Search for the cell housing the specified text and yield its [x, y] center coordinate. 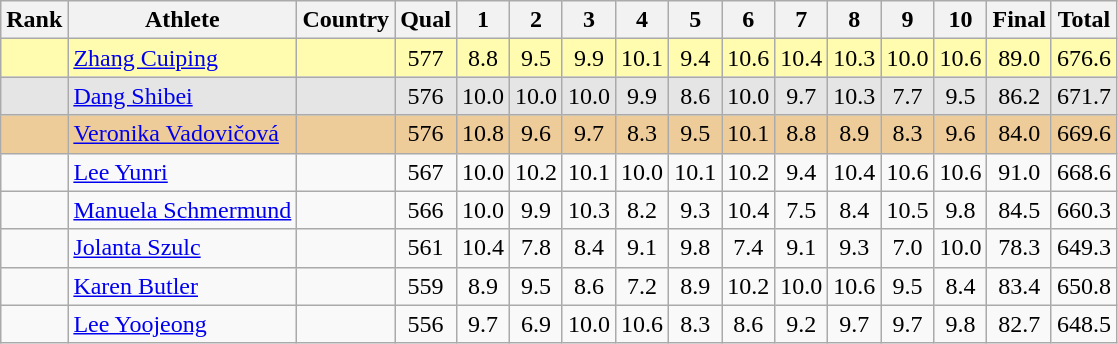
668.6 [1084, 172]
Veronika Vadovičová [182, 134]
Lee Yunri [182, 172]
7.2 [642, 286]
Rank [34, 20]
577 [426, 58]
Total [1084, 20]
82.7 [1019, 324]
669.6 [1084, 134]
650.8 [1084, 286]
89.0 [1019, 58]
7.8 [536, 248]
Lee Yoojeong [182, 324]
10 [960, 20]
6.9 [536, 324]
5 [696, 20]
8 [854, 20]
7.4 [748, 248]
Karen Butler [182, 286]
676.6 [1084, 58]
566 [426, 210]
84.0 [1019, 134]
7 [802, 20]
559 [426, 286]
Manuela Schmermund [182, 210]
Zhang Cuiping [182, 58]
6 [748, 20]
9 [908, 20]
83.4 [1019, 286]
84.5 [1019, 210]
671.7 [1084, 96]
3 [588, 20]
Final [1019, 20]
8.2 [642, 210]
7.5 [802, 210]
7.7 [908, 96]
9.2 [802, 324]
Dang Shibei [182, 96]
Qual [426, 20]
567 [426, 172]
Athlete [182, 20]
648.5 [1084, 324]
649.3 [1084, 248]
91.0 [1019, 172]
660.3 [1084, 210]
7.0 [908, 248]
1 [482, 20]
Jolanta Szulc [182, 248]
Country [346, 20]
556 [426, 324]
561 [426, 248]
2 [536, 20]
78.3 [1019, 248]
4 [642, 20]
10.8 [482, 134]
10.5 [908, 210]
86.2 [1019, 96]
